Return [X, Y] of the center of cell containing provided text 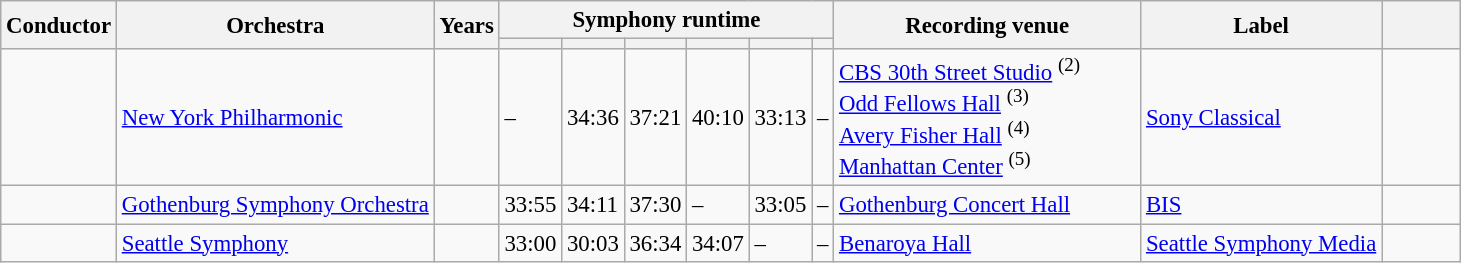
Seattle Symphony Media [1262, 243]
Gothenburg Concert Hall [988, 205]
33:05 [780, 205]
37:21 [656, 118]
33:13 [780, 118]
Sony Classical [1262, 118]
30:03 [594, 243]
Gothenburg Symphony Orchestra [275, 205]
Label [1262, 25]
Orchestra [275, 25]
34:11 [594, 205]
BIS [1262, 205]
Recording venue [988, 25]
Conductor [59, 25]
33:55 [530, 205]
Years [466, 25]
37:30 [656, 205]
36:34 [656, 243]
34:36 [594, 118]
33:00 [530, 243]
Seattle Symphony [275, 243]
New York Philharmonic [275, 118]
40:10 [718, 118]
CBS 30th Street Studio (2)Odd Fellows Hall (3)Avery Fisher Hall (4)Manhattan Center (5) [988, 118]
Symphony runtime [666, 20]
34:07 [718, 243]
Benaroya Hall [988, 243]
